From the cell containing the given text, extract its center point as [X, Y] coordinate. 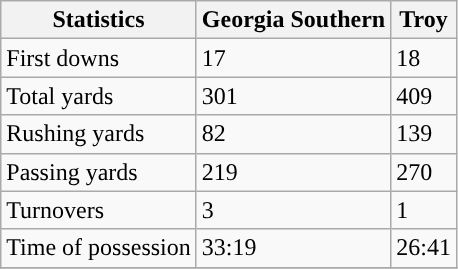
409 [424, 96]
Passing yards [99, 172]
26:41 [424, 248]
17 [293, 58]
33:19 [293, 248]
3 [293, 210]
82 [293, 134]
Statistics [99, 20]
270 [424, 172]
Georgia Southern [293, 20]
Rushing yards [99, 134]
First downs [99, 58]
301 [293, 96]
Total yards [99, 96]
1 [424, 210]
219 [293, 172]
Time of possession [99, 248]
Troy [424, 20]
Turnovers [99, 210]
18 [424, 58]
139 [424, 134]
